Provide the [X, Y] coordinate of the cell's center where the given text is located.  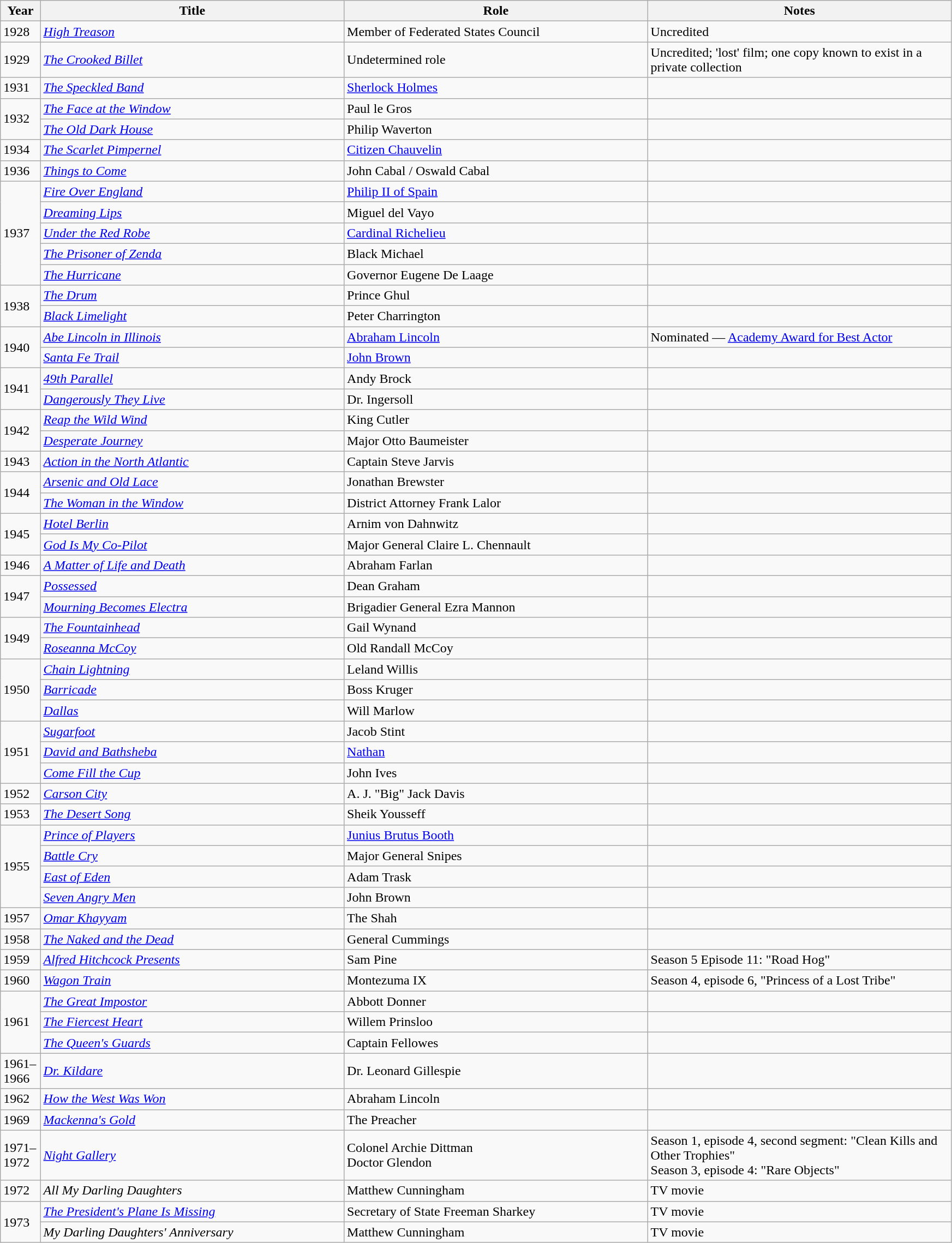
Action in the North Atlantic [192, 461]
Member of Federated States Council [496, 32]
Jacob Stint [496, 731]
Santa Fe Trail [192, 358]
Title [192, 11]
The Fiercest Heart [192, 1022]
Season 4, episode 6, "Princess of a Lost Tribe" [800, 981]
A Matter of Life and Death [192, 565]
The Great Impostor [192, 1001]
Montezuma IX [496, 981]
Black Limelight [192, 316]
Omar Khayyam [192, 918]
Sam Pine [496, 960]
1938 [21, 306]
Things to Come [192, 171]
Fire Over England [192, 191]
The Scarlet Pimpernel [192, 150]
Dr. Ingersoll [496, 399]
1929 [21, 60]
John Cabal / Oswald Cabal [496, 171]
1947 [21, 596]
1973 [21, 1222]
The Prisoner of Zenda [192, 254]
Dean Graham [496, 586]
1972 [21, 1191]
The Naked and the Dead [192, 939]
The Shah [496, 918]
1961–1966 [21, 1071]
1960 [21, 981]
Abbott Donner [496, 1001]
Paul le Gros [496, 109]
Roseanna McCoy [192, 648]
Boss Kruger [496, 690]
Abe Lincoln in Illinois [192, 337]
Prince Ghul [496, 296]
The Speckled Band [192, 88]
General Cummings [496, 939]
1969 [21, 1120]
Willem Prinsloo [496, 1022]
1937 [21, 233]
John Ives [496, 773]
Sugarfoot [192, 731]
Miguel del Vayo [496, 212]
East of Eden [192, 876]
1941 [21, 389]
Barricade [192, 690]
The Old Dark House [192, 129]
District Attorney Frank Lalor [496, 503]
Major General Snipes [496, 856]
Major General Claire L. Chennault [496, 544]
1955 [21, 866]
1957 [21, 918]
Dallas [192, 711]
Philip II of Spain [496, 191]
God Is My Co-Pilot [192, 544]
1943 [21, 461]
1932 [21, 119]
Mourning Becomes Electra [192, 607]
1940 [21, 347]
Gail Wynand [496, 628]
Cardinal Richelieu [496, 233]
The Face at the Window [192, 109]
Nathan [496, 752]
Secretary of State Freeman Sharkey [496, 1211]
Possessed [192, 586]
Old Randall McCoy [496, 648]
Colonel Archie DittmanDoctor Glendon [496, 1155]
Season 5 Episode 11: "Road Hog" [800, 960]
49th Parallel [192, 379]
1951 [21, 752]
Captain Fellowes [496, 1043]
The Desert Song [192, 814]
1949 [21, 638]
Uncredited; 'lost' film; one copy known to exist in a private collection [800, 60]
1962 [21, 1099]
Night Gallery [192, 1155]
Carson City [192, 794]
Mackenna's Gold [192, 1120]
Hotel Berlin [192, 524]
Governor Eugene De Laage [496, 274]
King Cutler [496, 420]
1961 [21, 1022]
Desperate Journey [192, 441]
Junius Brutus Booth [496, 835]
Jonathan Brewster [496, 482]
The Crooked Billet [192, 60]
Under the Red Robe [192, 233]
Will Marlow [496, 711]
Abraham Farlan [496, 565]
Chain Lightning [192, 669]
The Woman in the Window [192, 503]
Dr. Leonard Gillespie [496, 1071]
A. J. "Big" Jack Davis [496, 794]
Black Michael [496, 254]
Prince of Players [192, 835]
Alfred Hitchcock Presents [192, 960]
1952 [21, 794]
Wagon Train [192, 981]
Arnim von Dahnwitz [496, 524]
Dreaming Lips [192, 212]
The Fountainhead [192, 628]
1953 [21, 814]
High Treason [192, 32]
1942 [21, 430]
The Hurricane [192, 274]
Reap the Wild Wind [192, 420]
Arsenic and Old Lace [192, 482]
All My Darling Daughters [192, 1191]
The Preacher [496, 1120]
Andy Brock [496, 379]
1958 [21, 939]
1971–1972 [21, 1155]
Brigadier General Ezra Mannon [496, 607]
Role [496, 11]
1944 [21, 493]
Uncredited [800, 32]
Peter Charrington [496, 316]
Citizen Chauvelin [496, 150]
Season 1, episode 4, second segment: "Clean Kills and Other Trophies"Season 3, episode 4: "Rare Objects" [800, 1155]
Year [21, 11]
Major Otto Baumeister [496, 441]
1959 [21, 960]
Sherlock Holmes [496, 88]
Captain Steve Jarvis [496, 461]
Undetermined role [496, 60]
1928 [21, 32]
Leland Willis [496, 669]
Seven Angry Men [192, 897]
Come Fill the Cup [192, 773]
The President's Plane Is Missing [192, 1211]
1934 [21, 150]
Dangerously They Live [192, 399]
1936 [21, 171]
1931 [21, 88]
David and Bathsheba [192, 752]
Dr. Kildare [192, 1071]
My Darling Daughters' Anniversary [192, 1232]
Battle Cry [192, 856]
The Drum [192, 296]
1946 [21, 565]
Philip Waverton [496, 129]
Adam Trask [496, 876]
Nominated — Academy Award for Best Actor [800, 337]
1950 [21, 690]
Notes [800, 11]
The Queen's Guards [192, 1043]
1945 [21, 534]
How the West Was Won [192, 1099]
Sheik Yousseff [496, 814]
